Pinpoint the cell where the given text exists, returning its (X, Y) midpoint coordinate. 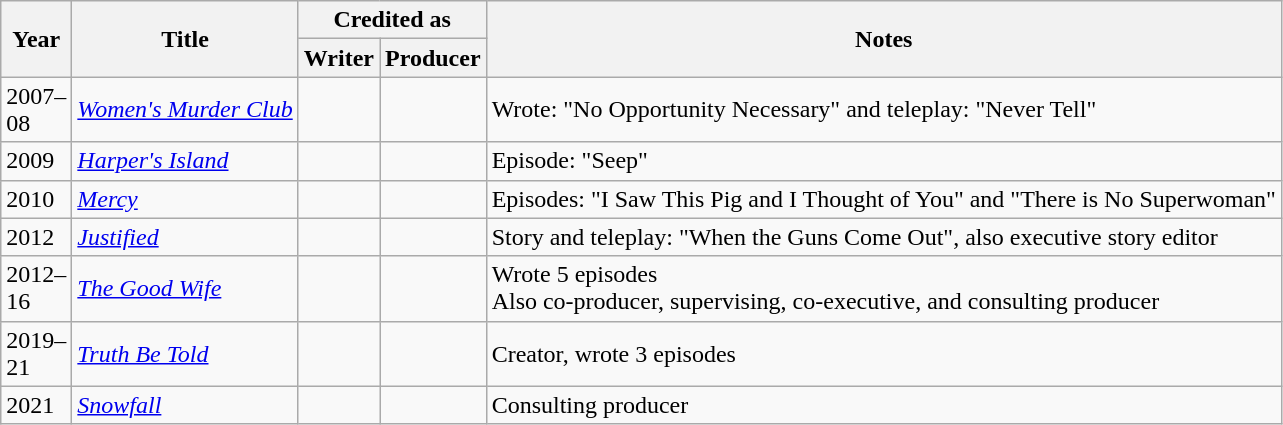
Creator, wrote 3 episodes (884, 354)
2019–21 (36, 354)
Producer (434, 58)
Title (185, 39)
2012 (36, 237)
2012–16 (36, 288)
2010 (36, 199)
Notes (884, 39)
Mercy (185, 199)
Truth Be Told (185, 354)
Harper's Island (185, 161)
Year (36, 39)
Wrote: "No Opportunity Necessary" and teleplay: "Never Tell" (884, 110)
Episodes: "I Saw This Pig and I Thought of You" and "There is No Superwoman" (884, 199)
2021 (36, 405)
Women's Murder Club (185, 110)
The Good Wife (185, 288)
2009 (36, 161)
Consulting producer (884, 405)
Justified (185, 237)
2007–08 (36, 110)
Writer (338, 58)
Snowfall (185, 405)
Credited as (392, 20)
Wrote 5 episodesAlso co-producer, supervising, co-executive, and consulting producer (884, 288)
Episode: "Seep" (884, 161)
Story and teleplay: "When the Guns Come Out", also executive story editor (884, 237)
